Search for the cell housing the specified text and yield its [X, Y] center coordinate. 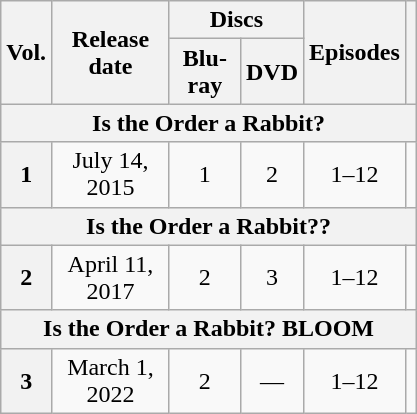
March 1, 2022 [111, 380]
Episodes [355, 52]
April 11, 2017 [111, 278]
DVD [272, 72]
Is the Order a Rabbit? [209, 123]
Release date [111, 52]
July 14, 2015 [111, 174]
Is the Order a Rabbit? BLOOM [209, 329]
Vol. [26, 52]
Discs [236, 20]
Blu-ray [204, 72]
Is the Order a Rabbit?? [209, 226]
— [272, 380]
